Determine the [X, Y] coordinate at the center of the cell enclosing the given text.  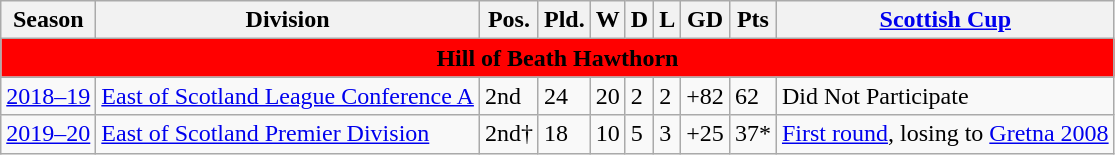
First round, losing to Gretna 2008 [945, 134]
37* [752, 134]
Hill of Beath Hawthorn [558, 58]
3 [668, 134]
L [668, 20]
Pts [752, 20]
24 [564, 96]
20 [608, 96]
Scottish Cup [945, 20]
Season [48, 20]
Pos. [508, 20]
Pld. [564, 20]
D [639, 20]
18 [564, 134]
East of Scotland Premier Division [288, 134]
GD [706, 20]
+25 [706, 134]
+82 [706, 96]
2018–19 [48, 96]
62 [752, 96]
2019–20 [48, 134]
5 [639, 134]
W [608, 20]
Did Not Participate [945, 96]
2nd† [508, 134]
Division [288, 20]
10 [608, 134]
East of Scotland League Conference A [288, 96]
2nd [508, 96]
